Locate the cell with the specified text and output its [X, Y] center coordinate. 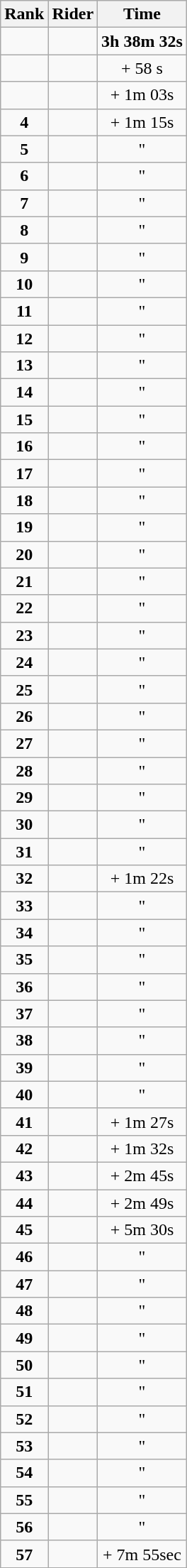
45 [24, 1230]
+ 1m 22s [142, 879]
9 [24, 257]
+ 2m 49s [142, 1203]
+ 7m 55sec [142, 1554]
+ 2m 45s [142, 1175]
56 [24, 1527]
+ 1m 32s [142, 1148]
+ 1m 15s [142, 122]
30 [24, 825]
31 [24, 852]
16 [24, 446]
25 [24, 689]
47 [24, 1284]
36 [24, 987]
Rider [73, 14]
15 [24, 420]
57 [24, 1554]
52 [24, 1419]
23 [24, 635]
19 [24, 527]
Time [142, 14]
22 [24, 608]
26 [24, 716]
17 [24, 473]
+ 58 s [142, 68]
21 [24, 581]
20 [24, 554]
51 [24, 1392]
34 [24, 933]
Rank [24, 14]
44 [24, 1203]
12 [24, 339]
11 [24, 311]
43 [24, 1175]
+ 1m 03s [142, 95]
3h 38m 32s [142, 41]
+ 5m 30s [142, 1230]
42 [24, 1148]
4 [24, 122]
53 [24, 1446]
29 [24, 798]
49 [24, 1338]
54 [24, 1473]
27 [24, 743]
55 [24, 1500]
18 [24, 500]
24 [24, 662]
46 [24, 1257]
10 [24, 284]
5 [24, 149]
6 [24, 176]
39 [24, 1068]
7 [24, 203]
35 [24, 960]
+ 1m 27s [142, 1122]
40 [24, 1095]
8 [24, 230]
41 [24, 1122]
33 [24, 906]
28 [24, 770]
13 [24, 366]
38 [24, 1041]
50 [24, 1365]
37 [24, 1014]
48 [24, 1311]
32 [24, 879]
14 [24, 393]
